Locate the cell with the specified text and output its [X, Y] center coordinate. 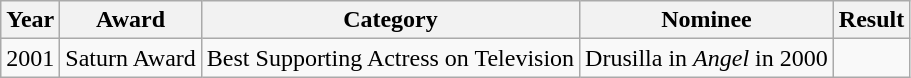
2001 [30, 58]
Year [30, 20]
Nominee [707, 20]
Category [390, 20]
Saturn Award [131, 58]
Result [871, 20]
Drusilla in Angel in 2000 [707, 58]
Best Supporting Actress on Television [390, 58]
Award [131, 20]
